Detect which cell encompasses the target text, then output its [X, Y] center coordinate. 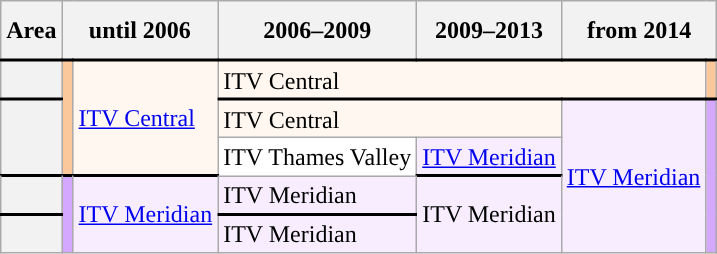
until 2006 [140, 31]
Area [32, 31]
from 2014 [639, 31]
ITV Thames Valley [318, 157]
2009–2013 [490, 31]
2006–2009 [318, 31]
